Determine the [X, Y] coordinate at the center of the cell enclosing the given text.  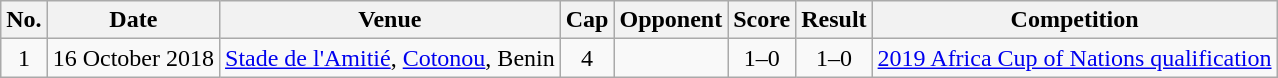
Score [762, 20]
16 October 2018 [133, 58]
No. [24, 20]
Venue [390, 20]
Date [133, 20]
Opponent [671, 20]
4 [587, 58]
2019 Africa Cup of Nations qualification [1074, 58]
Competition [1074, 20]
Result [834, 20]
Stade de l'Amitié, Cotonou, Benin [390, 58]
1 [24, 58]
Cap [587, 20]
